Find where the given text appears and provide that cell's center as (X, Y) coordinate. 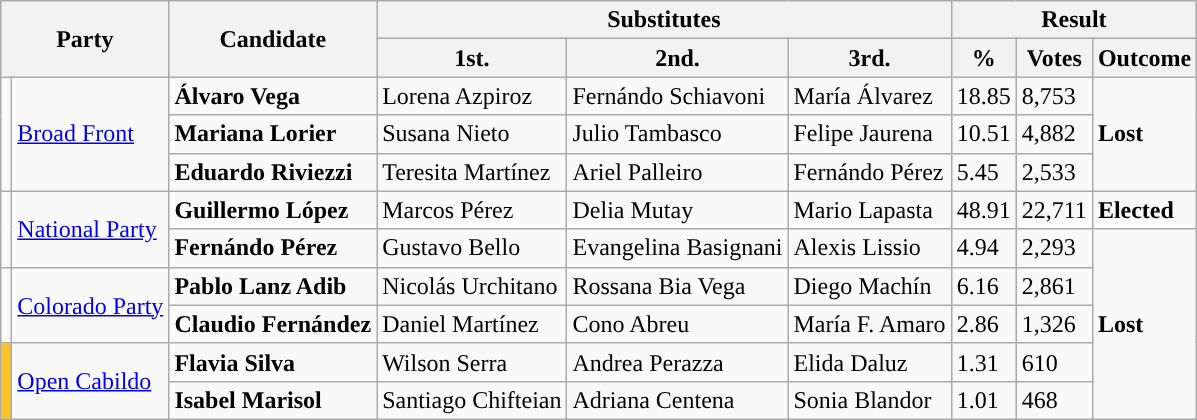
Julio Tambasco (678, 134)
2,861 (1054, 286)
Susana Nieto (472, 134)
Wilson Serra (472, 362)
Evangelina Basignani (678, 248)
468 (1054, 400)
2nd. (678, 58)
% (984, 58)
Felipe Jaurena (870, 134)
Santiago Chifteian (472, 400)
Alexis Lissio (870, 248)
48.91 (984, 210)
Adriana Centena (678, 400)
Andrea Perazza (678, 362)
Eduardo Riviezzi (273, 172)
Broad Front (90, 134)
Gustavo Bello (472, 248)
3rd. (870, 58)
Substitutes (664, 20)
National Party (90, 229)
610 (1054, 362)
2,293 (1054, 248)
22,711 (1054, 210)
5.45 (984, 172)
1.31 (984, 362)
2.86 (984, 324)
6.16 (984, 286)
1,326 (1054, 324)
2,533 (1054, 172)
Ariel Palleiro (678, 172)
8,753 (1054, 96)
Outcome (1144, 58)
Cono Abreu (678, 324)
4.94 (984, 248)
Sonia Blandor (870, 400)
Flavia Silva (273, 362)
Votes (1054, 58)
Nicolás Urchitano (472, 286)
Elida Daluz (870, 362)
18.85 (984, 96)
Marcos Pérez (472, 210)
Elected (1144, 210)
Diego Machín (870, 286)
Fernándo Schiavoni (678, 96)
Result (1074, 20)
Lorena Azpiroz (472, 96)
Delia Mutay (678, 210)
Teresita Martínez (472, 172)
Guillermo López (273, 210)
10.51 (984, 134)
Claudio Fernández (273, 324)
Open Cabildo (90, 381)
Candidate (273, 39)
Party (85, 39)
Colorado Party (90, 305)
4,882 (1054, 134)
María Álvarez (870, 96)
Álvaro Vega (273, 96)
1st. (472, 58)
Isabel Marisol (273, 400)
1.01 (984, 400)
Daniel Martínez (472, 324)
Pablo Lanz Adib (273, 286)
Mariana Lorier (273, 134)
Mario Lapasta (870, 210)
Rossana Bia Vega (678, 286)
María F. Amaro (870, 324)
